Find where the given text appears and provide that cell's center as [x, y] coordinate. 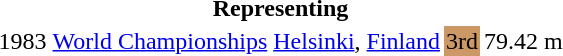
Helsinki, Finland [357, 41]
World Championships [160, 41]
3rd [462, 41]
